Pinpoint the cell where the given text exists, returning its (x, y) midpoint coordinate. 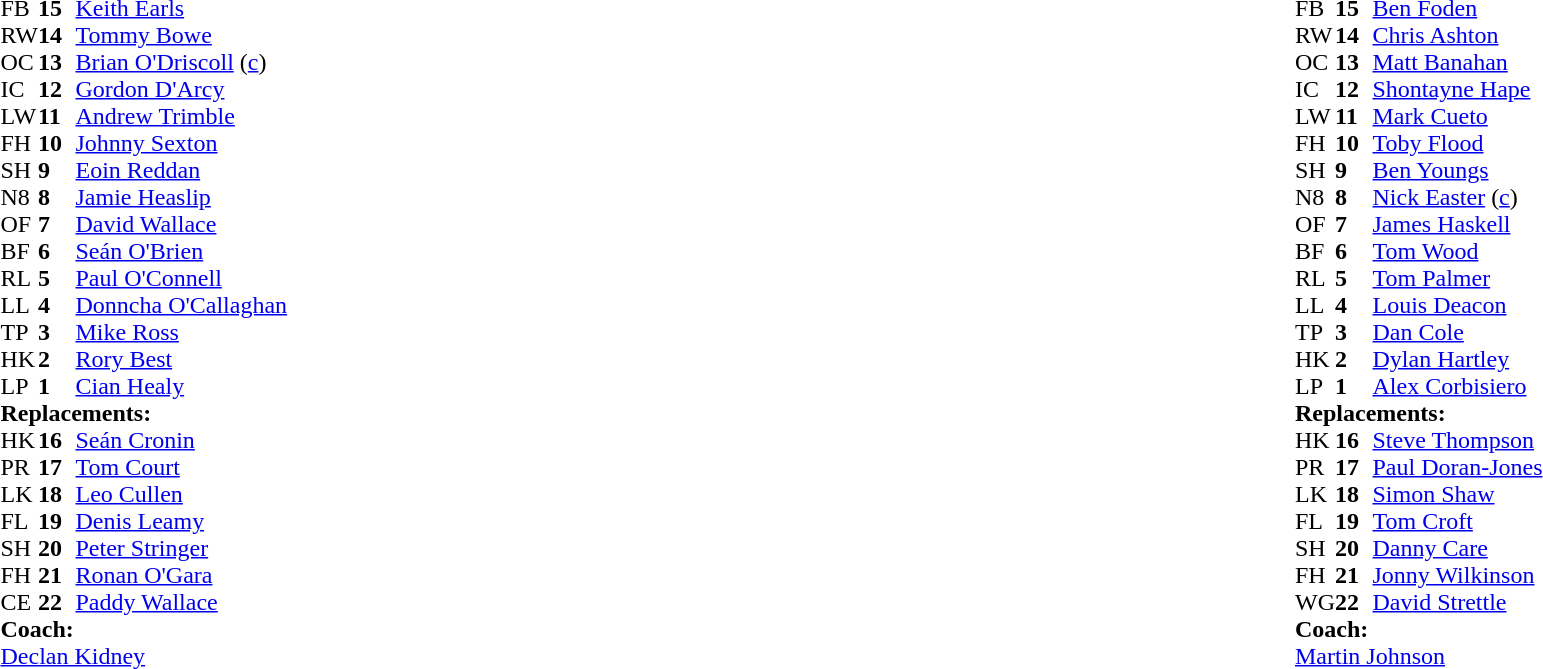
Steve Thompson (1458, 440)
Tom Wood (1458, 252)
Louis Deacon (1458, 306)
Tom Croft (1458, 522)
David Wallace (182, 224)
Ronan O'Gara (182, 576)
Danny Care (1458, 548)
Nick Easter (c) (1458, 198)
Andrew Trimble (182, 116)
Chris Ashton (1458, 36)
Gordon D'Arcy (182, 90)
Jamie Heaslip (182, 198)
Paddy Wallace (182, 602)
Simon Shaw (1458, 494)
Donncha O'Callaghan (182, 306)
Dan Cole (1458, 332)
WG (1315, 602)
Mike Ross (182, 332)
Shontayne Hape (1458, 90)
Brian O'Driscoll (c) (182, 62)
Martin Johnson (1418, 656)
CE (19, 602)
Seán O'Brien (182, 252)
David Strettle (1458, 602)
Tom Palmer (1458, 278)
Denis Leamy (182, 522)
Rory Best (182, 360)
Peter Stringer (182, 548)
Mark Cueto (1458, 116)
Dylan Hartley (1458, 360)
Declan Kidney (144, 656)
Paul Doran-Jones (1458, 468)
Alex Corbisiero (1458, 386)
Tommy Bowe (182, 36)
Toby Flood (1458, 144)
Jonny Wilkinson (1458, 576)
Seán Cronin (182, 440)
Matt Banahan (1458, 62)
Tom Court (182, 468)
Eoin Reddan (182, 170)
James Haskell (1458, 224)
Johnny Sexton (182, 144)
Cian Healy (182, 386)
Leo Cullen (182, 494)
Ben Youngs (1458, 170)
Paul O'Connell (182, 278)
